For the text-containing cell, return its midpoint in [X, Y] coordinate format. 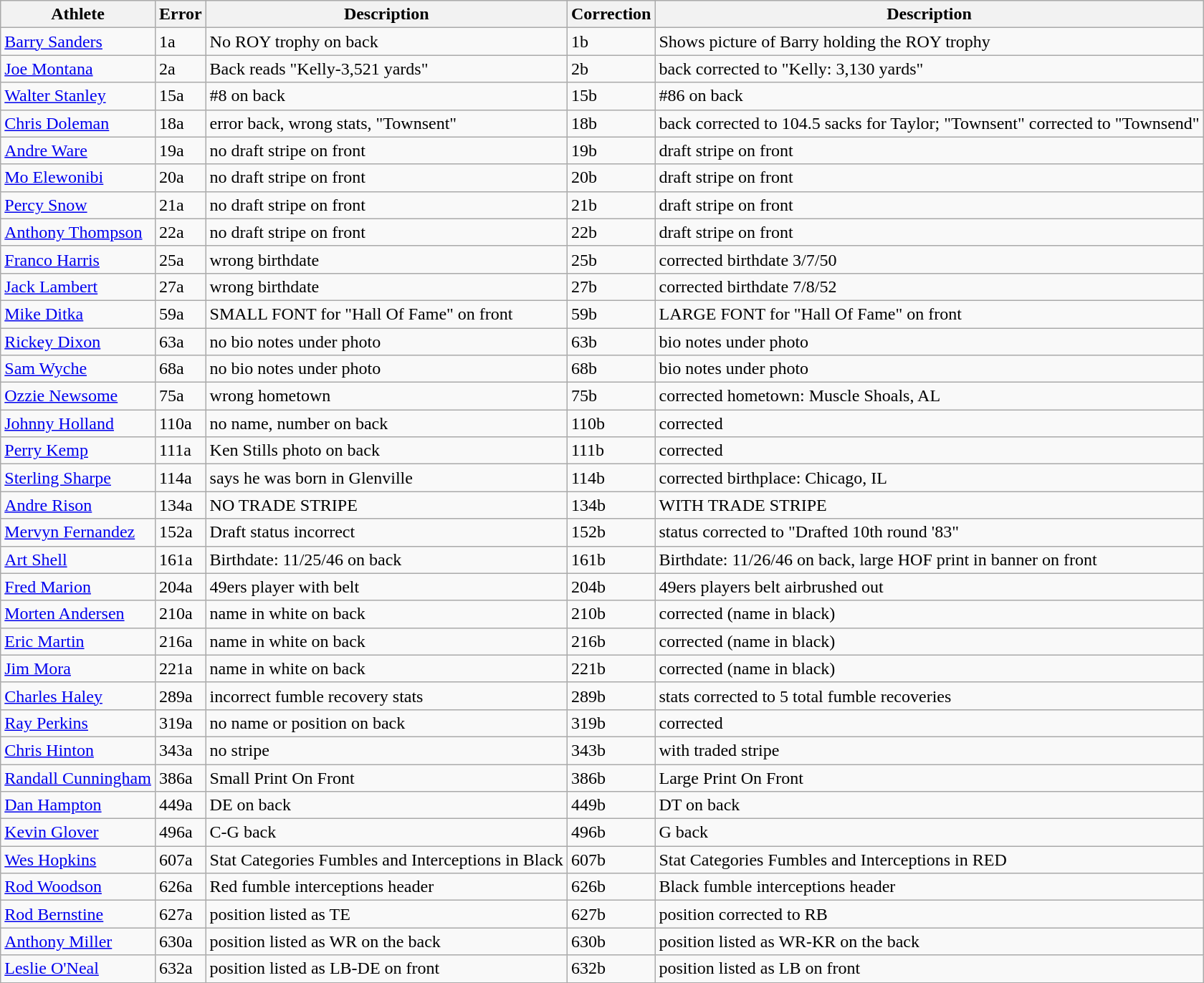
216a [181, 641]
with traded stripe [929, 750]
Athlete [78, 14]
says he was born in Glenville [386, 478]
Back reads "Kelly-3,521 yards" [386, 69]
Stat Categories Fumbles and Interceptions in Black [386, 860]
68b [611, 369]
15b [611, 96]
position listed as WR-KR on the back [929, 941]
LARGE FONT for "Hall Of Fame" on front [929, 314]
68a [181, 369]
15a [181, 96]
75b [611, 396]
161a [181, 560]
19b [611, 150]
Birthdate: 11/25/46 on back [386, 560]
Ozzie Newsome [78, 396]
Rickey Dixon [78, 342]
386b [611, 777]
Joe Montana [78, 69]
114a [181, 478]
Art Shell [78, 560]
No ROY trophy on back [386, 42]
626a [181, 887]
Barry Sanders [78, 42]
Rod Woodson [78, 887]
#86 on back [929, 96]
204a [181, 587]
1b [611, 42]
319a [181, 723]
error back, wrong stats, "Townsent" [386, 123]
Stat Categories Fumbles and Interceptions in RED [929, 860]
343b [611, 750]
110a [181, 423]
627a [181, 914]
Birthdate: 11/26/46 on back, large HOF print in banner on front [929, 560]
386a [181, 777]
Chris Hinton [78, 750]
Andre Rison [78, 505]
wrong hometown [386, 396]
Shows picture of Barry holding the ROY trophy [929, 42]
152b [611, 532]
NO TRADE STRIPE [386, 505]
134a [181, 505]
position listed as WR on the back [386, 941]
49ers players belt airbrushed out [929, 587]
21b [611, 205]
632b [611, 969]
Morten Andersen [78, 614]
SMALL FONT for "Hall Of Fame" on front [386, 314]
319b [611, 723]
Ray Perkins [78, 723]
position listed as TE [386, 914]
134b [611, 505]
496b [611, 833]
Ken Stills photo on back [386, 451]
626b [611, 887]
2b [611, 69]
DE on back [386, 805]
Leslie O'Neal [78, 969]
Charles Haley [78, 696]
25a [181, 259]
no stripe [386, 750]
49ers player with belt [386, 587]
221b [611, 668]
210b [611, 614]
Large Print On Front [929, 777]
204b [611, 587]
221a [181, 668]
Percy Snow [78, 205]
Black fumble interceptions header [929, 887]
75a [181, 396]
59a [181, 314]
position corrected to RB [929, 914]
1a [181, 42]
110b [611, 423]
630a [181, 941]
210a [181, 614]
Draft status incorrect [386, 532]
449a [181, 805]
111b [611, 451]
Randall Cunningham [78, 777]
2a [181, 69]
Anthony Thompson [78, 232]
Mervyn Fernandez [78, 532]
Small Print On Front [386, 777]
152a [181, 532]
Sterling Sharpe [78, 478]
19a [181, 150]
Dan Hampton [78, 805]
Fred Marion [78, 587]
status corrected to "Drafted 10th round '83" [929, 532]
no name or position on back [386, 723]
Correction [611, 14]
Jack Lambert [78, 287]
Anthony Miller [78, 941]
607a [181, 860]
Error [181, 14]
63a [181, 342]
Johnny Holland [78, 423]
343a [181, 750]
Perry Kemp [78, 451]
289a [181, 696]
18b [611, 123]
25b [611, 259]
WITH TRADE STRIPE [929, 505]
C-G back [386, 833]
20b [611, 178]
Walter Stanley [78, 96]
18a [181, 123]
289b [611, 696]
back corrected to 104.5 sacks for Taylor; "Townsent" corrected to "Townsend" [929, 123]
63b [611, 342]
Chris Doleman [78, 123]
Jim Mora [78, 668]
Sam Wyche [78, 369]
position listed as LB on front [929, 969]
27b [611, 287]
449b [611, 805]
Red fumble interceptions header [386, 887]
Andre Ware [78, 150]
21a [181, 205]
Eric Martin [78, 641]
incorrect fumble recovery stats [386, 696]
607b [611, 860]
Mike Ditka [78, 314]
59b [611, 314]
496a [181, 833]
630b [611, 941]
Wes Hopkins [78, 860]
#8 on back [386, 96]
Franco Harris [78, 259]
22a [181, 232]
Kevin Glover [78, 833]
111a [181, 451]
back corrected to "Kelly: 3,130 yards" [929, 69]
corrected birthplace: Chicago, IL [929, 478]
627b [611, 914]
corrected birthdate 7/8/52 [929, 287]
stats corrected to 5 total fumble recoveries [929, 696]
G back [929, 833]
Mo Elewonibi [78, 178]
27a [181, 287]
position listed as LB-DE on front [386, 969]
161b [611, 560]
corrected hometown: Muscle Shoals, AL [929, 396]
DT on back [929, 805]
20a [181, 178]
114b [611, 478]
no name, number on back [386, 423]
corrected birthdate 3/7/50 [929, 259]
216b [611, 641]
22b [611, 232]
Rod Bernstine [78, 914]
632a [181, 969]
